Output the (X, Y) coordinate of the center of the cell containing the given text.  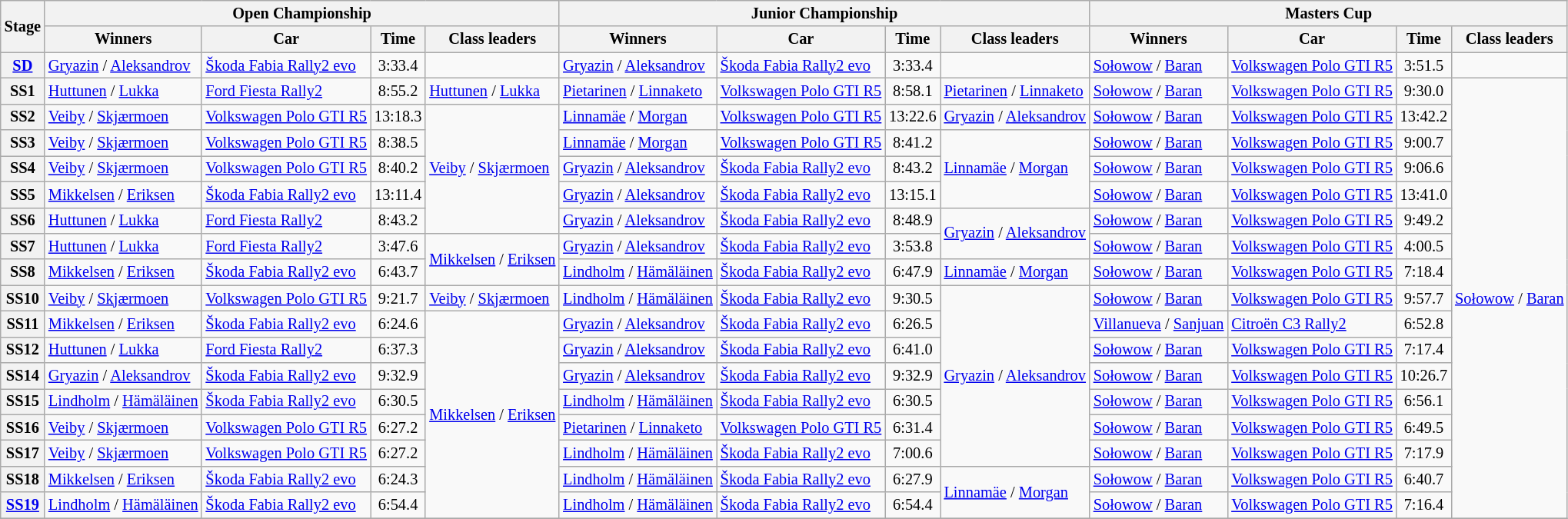
13:22.6 (912, 117)
9:00.7 (1424, 143)
SS17 (23, 453)
6:47.9 (912, 272)
6:31.4 (912, 428)
SD (23, 65)
8:40.2 (398, 168)
SS3 (23, 143)
6:26.5 (912, 324)
7:00.6 (912, 453)
9:21.7 (398, 298)
7:17.4 (1424, 350)
6:24.3 (398, 479)
SS11 (23, 324)
9:06.6 (1424, 168)
13:15.1 (912, 195)
SS6 (23, 221)
6:52.8 (1424, 324)
3:53.8 (912, 246)
8:58.1 (912, 91)
6:37.3 (398, 350)
13:41.0 (1424, 195)
6:43.7 (398, 272)
4:00.5 (1424, 246)
SS12 (23, 350)
7:16.4 (1424, 505)
8:41.2 (912, 143)
9:30.5 (912, 298)
8:48.9 (912, 221)
SS5 (23, 195)
9:49.2 (1424, 221)
Open Championship (301, 13)
3:51.5 (1424, 65)
SS7 (23, 246)
6:24.6 (398, 324)
13:42.2 (1424, 117)
13:18.3 (398, 117)
10:26.7 (1424, 376)
9:57.7 (1424, 298)
Stage (23, 26)
Villanueva / Sanjuan (1158, 324)
7:18.4 (1424, 272)
6:27.9 (912, 479)
SS14 (23, 376)
SS18 (23, 479)
Masters Cup (1329, 13)
SS10 (23, 298)
Citroën C3 Rally2 (1312, 324)
6:49.5 (1424, 428)
3:47.6 (398, 246)
SS2 (23, 117)
6:41.0 (912, 350)
SS8 (23, 272)
7:17.9 (1424, 453)
8:38.5 (398, 143)
SS19 (23, 505)
Junior Championship (824, 13)
9:30.0 (1424, 91)
SS16 (23, 428)
SS4 (23, 168)
8:55.2 (398, 91)
6:40.7 (1424, 479)
6:56.1 (1424, 401)
13:11.4 (398, 195)
SS1 (23, 91)
SS15 (23, 401)
